Identify which cell holds the provided text, then report its [x, y] central coordinate. 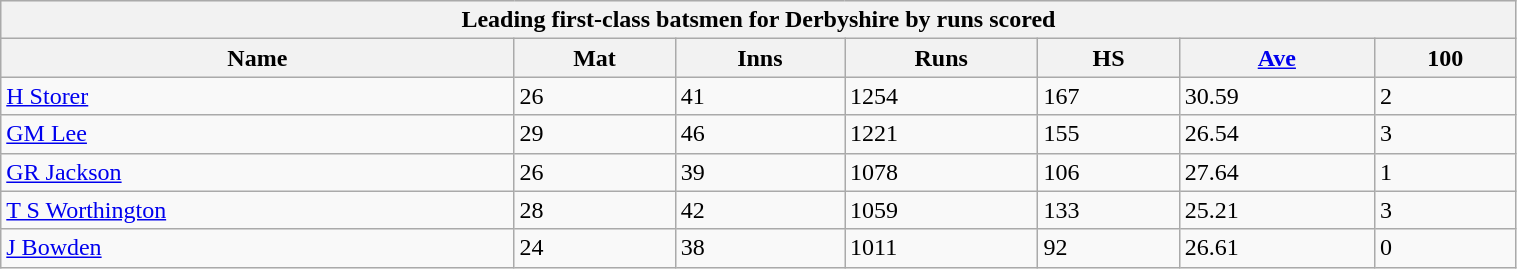
29 [594, 134]
38 [760, 248]
24 [594, 248]
1011 [942, 248]
Name [258, 58]
2 [1445, 96]
27.64 [1276, 172]
Ave [1276, 58]
167 [1108, 96]
25.21 [1276, 210]
1059 [942, 210]
HS [1108, 58]
GR Jackson [258, 172]
26.54 [1276, 134]
30.59 [1276, 96]
41 [760, 96]
133 [1108, 210]
106 [1108, 172]
1254 [942, 96]
H Storer [258, 96]
92 [1108, 248]
T S Worthington [258, 210]
100 [1445, 58]
46 [760, 134]
1078 [942, 172]
26.61 [1276, 248]
Runs [942, 58]
42 [760, 210]
J Bowden [258, 248]
0 [1445, 248]
155 [1108, 134]
Leading first-class batsmen for Derbyshire by runs scored [758, 20]
1 [1445, 172]
GM Lee [258, 134]
28 [594, 210]
Mat [594, 58]
1221 [942, 134]
39 [760, 172]
Inns [760, 58]
